Identify which cell holds the provided text, then report its (X, Y) central coordinate. 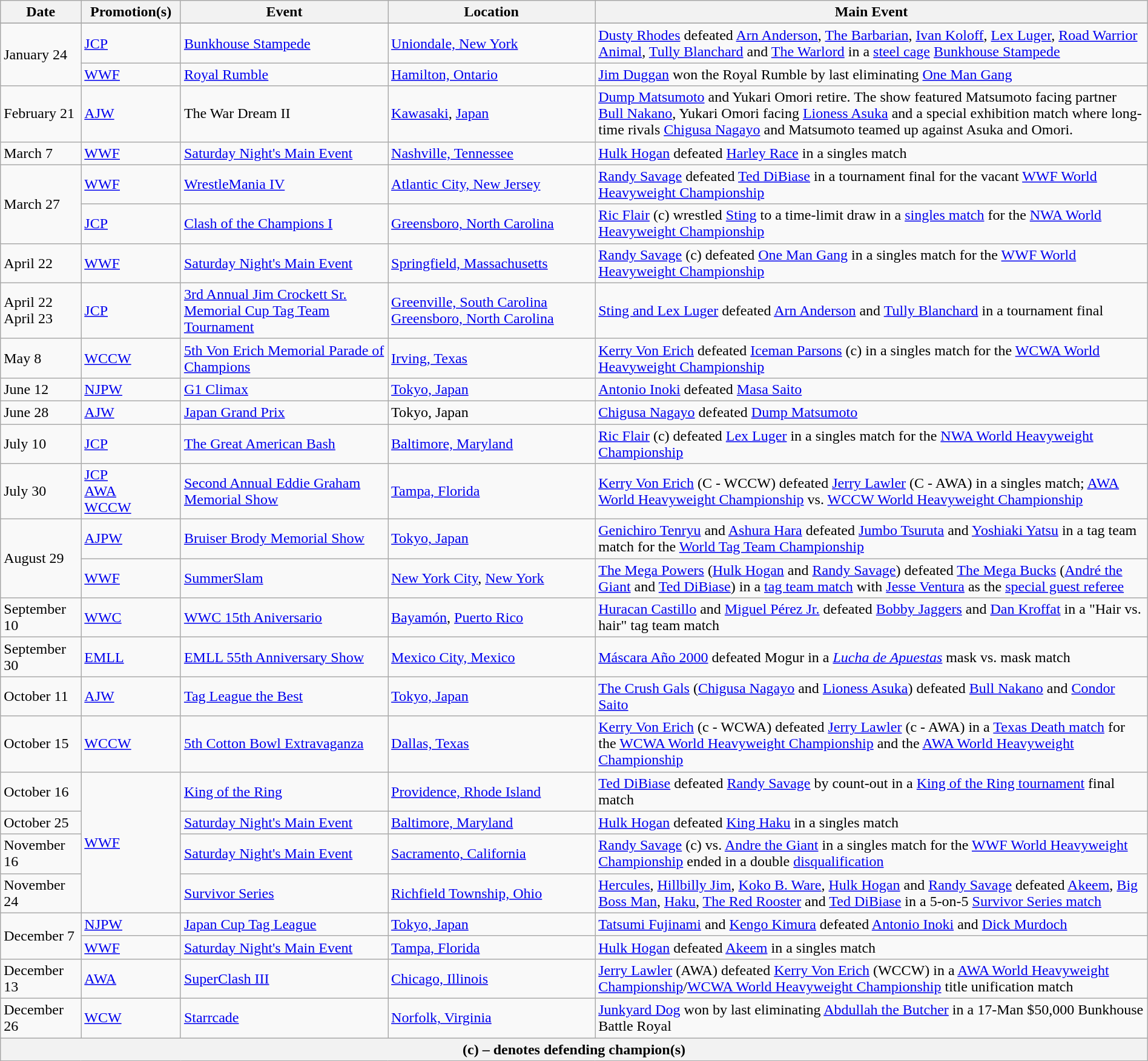
Bayamón, Puerto Rico (492, 617)
October 15 (41, 744)
Kerry Von Erich defeated Iceman Parsons (c) in a singles match for the WCWA World Heavyweight Championship (872, 358)
Kawasaki, Japan (492, 114)
June 12 (41, 389)
March 27 (41, 204)
Date (41, 12)
Providence, Rhode Island (492, 792)
March 7 (41, 153)
February 21 (41, 114)
5th Von Erich Memorial Parade of Champions (284, 358)
July 30 (41, 491)
JCPAWAWCCW (131, 491)
WrestleMania IV (284, 184)
Chigusa Nagayo defeated Dump Matsumoto (872, 412)
AWA (131, 978)
Greensboro, North Carolina (492, 224)
Genichiro Tenryu and Ashura Hara defeated Jumbo Tsuruta and Yoshiaki Yatsu in a tag team match for the World Tag Team Championship (872, 539)
October 16 (41, 792)
Uniondale, New York (492, 44)
Greenville, South CarolinaGreensboro, North Carolina (492, 310)
Tag League the Best (284, 696)
December 7 (41, 936)
Hulk Hogan defeated Harley Race in a singles match (872, 153)
July 10 (41, 443)
Event (284, 12)
Starrcade (284, 1018)
3rd Annual Jim Crockett Sr. Memorial Cup Tag Team Tournament (284, 310)
Ted DiBiase defeated Randy Savage by count-out in a King of the Ring tournament final match (872, 792)
WWC (131, 617)
King of the Ring (284, 792)
EMLL 55th Anniversary Show (284, 657)
Japan Cup Tag League (284, 924)
Bunkhouse Stampede (284, 44)
September 10 (41, 617)
Atlantic City, New Jersey (492, 184)
Hamilton, Ontario (492, 74)
Hulk Hogan defeated Akeem in a singles match (872, 947)
Tatsumi Fujinami and Kengo Kimura defeated Antonio Inoki and Dick Murdoch (872, 924)
April 22 (41, 263)
Clash of the Champions I (284, 224)
Sting and Lex Luger defeated Arn Anderson and Tully Blanchard in a tournament final (872, 310)
Chicago, Illinois (492, 978)
Richfield Township, Ohio (492, 893)
(c) – denotes defending champion(s) (574, 1049)
WWC 15th Aniversario (284, 617)
Ric Flair (c) wrestled Sting to a time-limit draw in a singles match for the NWA World Heavyweight Championship (872, 224)
Irving, Texas (492, 358)
Japan Grand Prix (284, 412)
Hulk Hogan defeated King Haku in a singles match (872, 823)
New York City, New York (492, 579)
Springfield, Massachusetts (492, 263)
The Great American Bash (284, 443)
December 13 (41, 978)
Royal Rumble (284, 74)
Nashville, Tennessee (492, 153)
Dallas, Texas (492, 744)
Junkyard Dog won by last eliminating Abdullah the Butcher in a 17-Man $50,000 Bunkhouse Battle Royal (872, 1018)
Norfolk, Virginia (492, 1018)
The Crush Gals (Chigusa Nagayo and Lioness Asuka) defeated Bull Nakano and Condor Saito (872, 696)
Huracan Castillo and Miguel Pérez Jr. defeated Bobby Jaggers and Dan Kroffat in a "Hair vs. hair" tag team match (872, 617)
Ric Flair (c) defeated Lex Luger in a singles match for the NWA World Heavyweight Championship (872, 443)
Location (492, 12)
Promotion(s) (131, 12)
January 24 (41, 54)
AJPW (131, 539)
G1 Climax (284, 389)
December 26 (41, 1018)
EMLL (131, 657)
The War Dream II (284, 114)
May 8 (41, 358)
October 11 (41, 696)
Máscara Año 2000 defeated Mogur in a Lucha de Apuestas mask vs. mask match (872, 657)
Second Annual Eddie Graham Memorial Show (284, 491)
April 22April 23 (41, 310)
SuperClash III (284, 978)
November 16 (41, 853)
Main Event (872, 12)
Bruiser Brody Memorial Show (284, 539)
Survivor Series (284, 893)
Randy Savage (c) defeated One Man Gang in a singles match for the WWF World Heavyweight Championship (872, 263)
June 28 (41, 412)
Sacramento, California (492, 853)
Randy Savage defeated Ted DiBiase in a tournament final for the vacant WWF World Heavyweight Championship (872, 184)
Antonio Inoki defeated Masa Saito (872, 389)
Mexico City, Mexico (492, 657)
WCW (131, 1018)
Jim Duggan won the Royal Rumble by last eliminating One Man Gang (872, 74)
October 25 (41, 823)
5th Cotton Bowl Extravaganza (284, 744)
Randy Savage (c) vs. Andre the Giant in a singles match for the WWF World Heavyweight Championship ended in a double disqualification (872, 853)
August 29 (41, 559)
SummerSlam (284, 579)
November 24 (41, 893)
September 30 (41, 657)
